Identify which cell holds the provided text, then report its (X, Y) central coordinate. 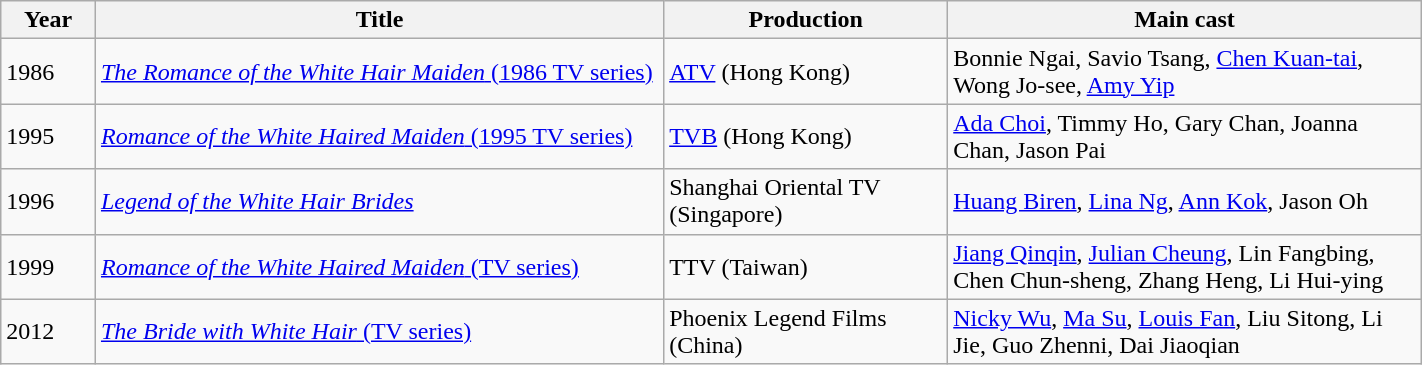
Jiang Qinqin, Julian Cheung, Lin Fangbing, Chen Chun-sheng, Zhang Heng, Li Hui-ying (1185, 266)
Main cast (1185, 20)
TTV (Taiwan) (806, 266)
2012 (48, 332)
Romance of the White Haired Maiden (TV series) (379, 266)
Title (379, 20)
TVB (Hong Kong) (806, 136)
Huang Biren, Lina Ng, Ann Kok, Jason Oh (1185, 202)
Phoenix Legend Films (China) (806, 332)
1999 (48, 266)
Year (48, 20)
Legend of the White Hair Brides (379, 202)
ATV (Hong Kong) (806, 72)
1995 (48, 136)
Production (806, 20)
Nicky Wu, Ma Su, Louis Fan, Liu Sitong, Li Jie, Guo Zhenni, Dai Jiaoqian (1185, 332)
The Bride with White Hair (TV series) (379, 332)
Romance of the White Haired Maiden (1995 TV series) (379, 136)
Bonnie Ngai, Savio Tsang, Chen Kuan-tai, Wong Jo-see, Amy Yip (1185, 72)
Ada Choi, Timmy Ho, Gary Chan, Joanna Chan, Jason Pai (1185, 136)
1996 (48, 202)
Shanghai Oriental TV (Singapore) (806, 202)
1986 (48, 72)
The Romance of the White Hair Maiden (1986 TV series) (379, 72)
